Locate the cell with the specified text and output its [x, y] center coordinate. 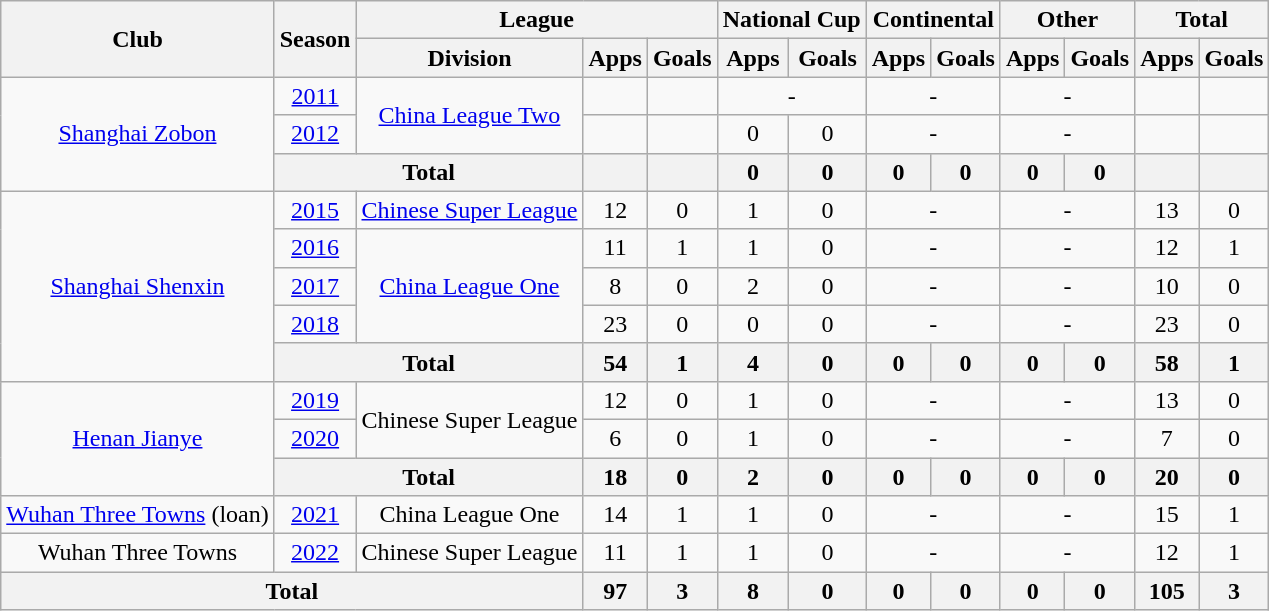
15 [1167, 515]
18 [615, 477]
2019 [315, 400]
Shanghai Zobon [138, 134]
2020 [315, 438]
2022 [315, 553]
97 [615, 591]
Wuhan Three Towns (loan) [138, 515]
2011 [315, 96]
58 [1167, 362]
League [536, 20]
2021 [315, 515]
7 [1167, 438]
Club [138, 39]
105 [1167, 591]
2012 [315, 134]
2017 [315, 286]
2016 [315, 248]
Season [315, 39]
Other [1067, 20]
2018 [315, 324]
54 [615, 362]
14 [615, 515]
Division [470, 58]
National Cup [792, 20]
10 [1167, 286]
Continental [933, 20]
6 [615, 438]
China League Two [470, 115]
Henan Jianye [138, 438]
2015 [315, 210]
Wuhan Three Towns [138, 553]
Shanghai Shenxin [138, 286]
20 [1167, 477]
4 [753, 362]
